Find where the given text appears and provide that cell's center as (x, y) coordinate. 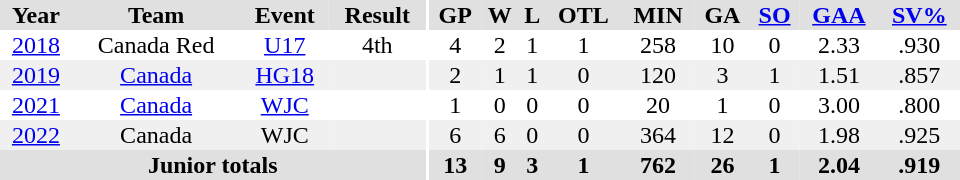
SV% (920, 15)
GA (722, 15)
HG18 (284, 75)
1.51 (838, 75)
.919 (920, 165)
4 (456, 45)
GAA (838, 15)
OTL (584, 15)
SO (774, 15)
762 (658, 165)
13 (456, 165)
U17 (284, 45)
3.00 (838, 105)
.800 (920, 105)
Junior totals (212, 165)
2019 (36, 75)
2022 (36, 135)
Team (156, 15)
GP (456, 15)
2.33 (838, 45)
Canada Red (156, 45)
Year (36, 15)
.930 (920, 45)
W (500, 15)
Result (377, 15)
120 (658, 75)
L (532, 15)
12 (722, 135)
9 (500, 165)
2.04 (838, 165)
4th (377, 45)
Event (284, 15)
258 (658, 45)
1.98 (838, 135)
2021 (36, 105)
.925 (920, 135)
364 (658, 135)
26 (722, 165)
20 (658, 105)
10 (722, 45)
MIN (658, 15)
.857 (920, 75)
2018 (36, 45)
